Provide the [X, Y] coordinate of the cell's center where the given text is located.  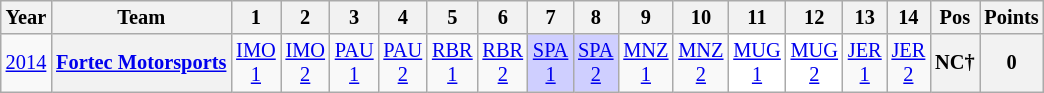
IMO2 [306, 63]
3 [354, 17]
JER2 [909, 63]
MUG1 [756, 63]
JER1 [865, 63]
SPA1 [550, 63]
RBR2 [503, 63]
1 [256, 17]
8 [596, 17]
PAU2 [402, 63]
Team [141, 17]
11 [756, 17]
7 [550, 17]
4 [402, 17]
13 [865, 17]
2 [306, 17]
12 [814, 17]
2014 [26, 63]
SPA2 [596, 63]
Year [26, 17]
MNZ2 [700, 63]
IMO1 [256, 63]
0 [1012, 63]
RBR1 [452, 63]
Points [1012, 17]
MNZ1 [646, 63]
Fortec Motorsports [141, 63]
PAU1 [354, 63]
Pos [954, 17]
NC† [954, 63]
14 [909, 17]
5 [452, 17]
10 [700, 17]
6 [503, 17]
9 [646, 17]
MUG2 [814, 63]
